Output the [x, y] coordinate of the center of the cell containing the given text.  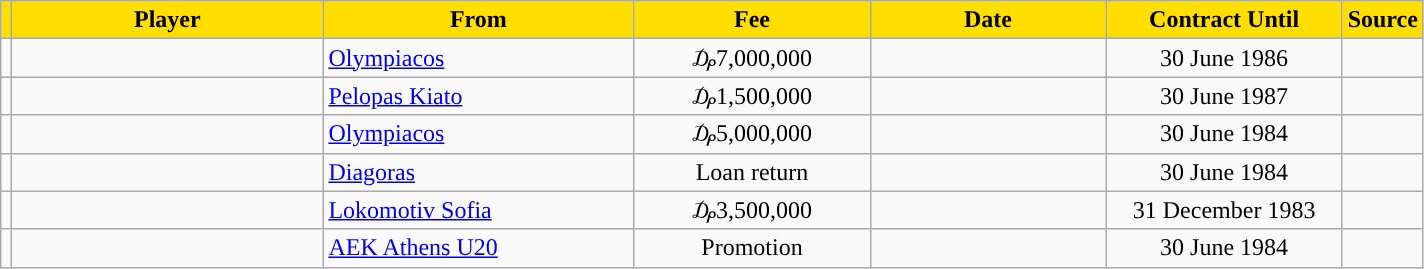
Pelopas Kiato [478, 96]
Source [1382, 20]
From [478, 20]
₯1,500,000 [752, 96]
AEK Athens U20 [478, 248]
Diagoras [478, 172]
Lokomotiv Sofia [478, 210]
30 June 1986 [1224, 58]
Promotion [752, 248]
₯5,000,000 [752, 134]
30 June 1987 [1224, 96]
Player [168, 20]
Fee [752, 20]
Loan return [752, 172]
₯7,000,000 [752, 58]
₯3,500,000 [752, 210]
Contract Until [1224, 20]
Date [988, 20]
31 December 1983 [1224, 210]
